Find where the given text appears and provide that cell's center as [X, Y] coordinate. 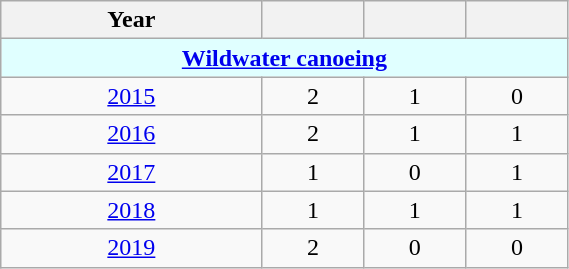
Wildwater canoeing [284, 58]
2015 [132, 96]
Year [132, 20]
2016 [132, 134]
2017 [132, 172]
2018 [132, 210]
2019 [132, 248]
